Find where the given text appears and provide that cell's center as (X, Y) coordinate. 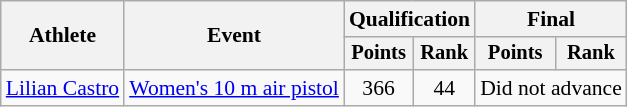
Lilian Castro (62, 88)
Athlete (62, 36)
Did not advance (551, 88)
Final (551, 19)
Event (234, 36)
44 (444, 88)
366 (378, 88)
Qualification (410, 19)
Women's 10 m air pistol (234, 88)
